Return the [X, Y] coordinate for the center point of the cell that contains the specified text.  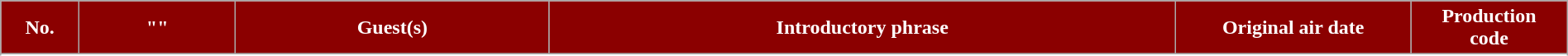
No. [40, 28]
Production code [1489, 28]
Guest(s) [392, 28]
"" [157, 28]
Introductory phrase [863, 28]
Original air date [1293, 28]
